Find where the given text appears and provide that cell's center as (X, Y) coordinate. 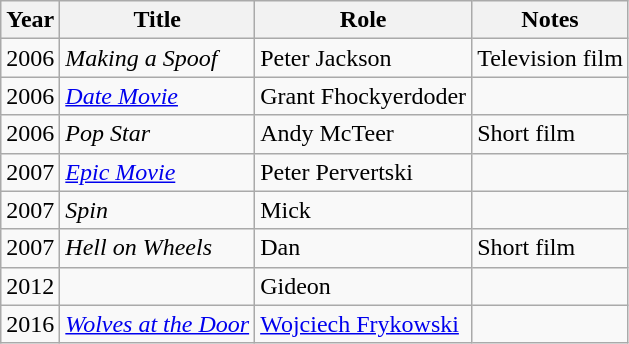
Year (30, 20)
Dan (364, 248)
Grant Fhockyerdoder (364, 96)
2016 (30, 324)
Wojciech Frykowski (364, 324)
Television film (550, 58)
Pop Star (158, 134)
Mick (364, 210)
Role (364, 20)
Wolves at the Door (158, 324)
Peter Jackson (364, 58)
Epic Movie (158, 172)
Notes (550, 20)
Spin (158, 210)
Hell on Wheels (158, 248)
Gideon (364, 286)
Andy McTeer (364, 134)
2012 (30, 286)
Title (158, 20)
Making a Spoof (158, 58)
Date Movie (158, 96)
Peter Pervertski (364, 172)
